Determine the [x, y] coordinate at the center of the cell enclosing the given text.  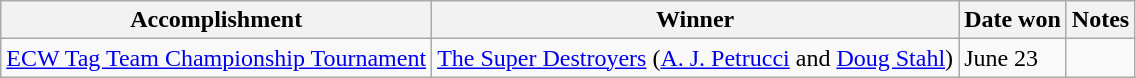
ECW Tag Team Championship Tournament [216, 58]
Date won [1013, 20]
June 23 [1013, 58]
The Super Destroyers (A. J. Petrucci and Doug Stahl) [696, 58]
Winner [696, 20]
Accomplishment [216, 20]
Notes [1100, 20]
